Output the [x, y] coordinate of the center of the cell containing the given text.  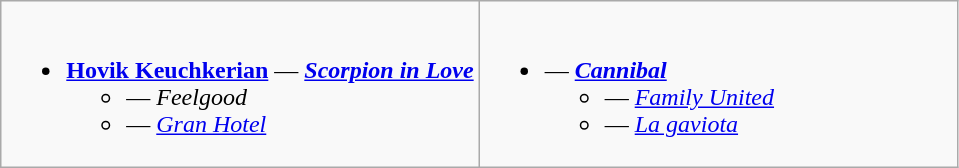
Hovik Keuchkerian — Scorpion in Love — Feelgood — Gran Hotel [240, 84]
— Cannibal — Family United — La gaviota [718, 84]
